Identify which cell holds the provided text, then report its [x, y] central coordinate. 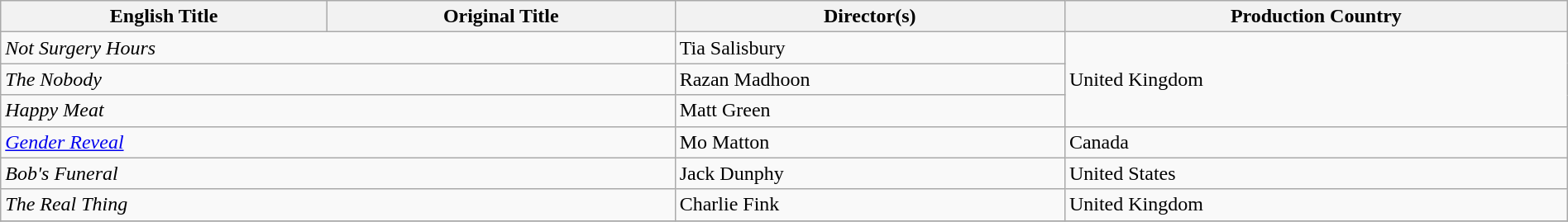
Gender Reveal [337, 142]
Matt Green [870, 111]
United States [1316, 173]
Charlie Fink [870, 205]
Razan Madhoon [870, 79]
The Nobody [337, 79]
English Title [164, 17]
Happy Meat [337, 111]
Jack Dunphy [870, 173]
Canada [1316, 142]
Not Surgery Hours [337, 48]
Tia Salisbury [870, 48]
Original Title [501, 17]
The Real Thing [337, 205]
Bob's Funeral [337, 173]
Production Country [1316, 17]
Mo Matton [870, 142]
Director(s) [870, 17]
